Detect which cell encompasses the target text, then output its [x, y] center coordinate. 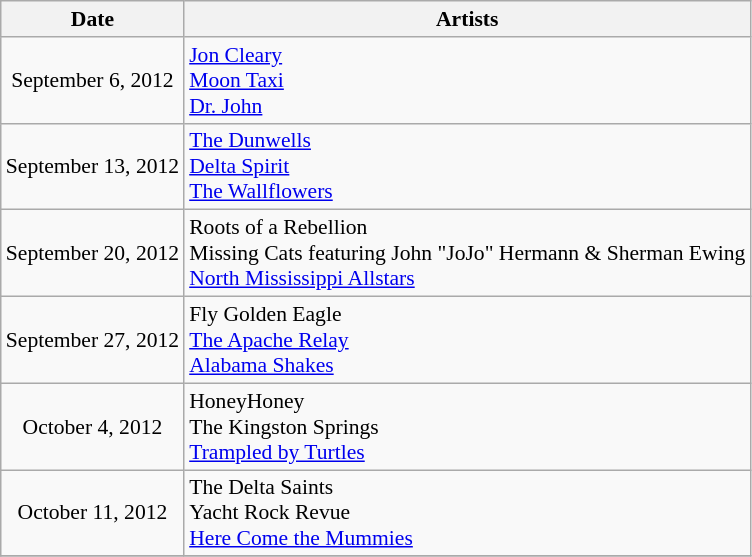
The Delta SaintsYacht Rock RevueHere Come the Mummies [467, 514]
Fly Golden EagleThe Apache RelayAlabama Shakes [467, 340]
September 13, 2012 [92, 166]
Roots of a RebellionMissing Cats featuring John "JoJo" Hermann & Sherman EwingNorth Mississippi Allstars [467, 254]
Artists [467, 19]
Date [92, 19]
September 20, 2012 [92, 254]
The DunwellsDelta SpiritThe Wallflowers [467, 166]
October 11, 2012 [92, 514]
September 27, 2012 [92, 340]
October 4, 2012 [92, 426]
Jon ClearyMoon TaxiDr. John [467, 80]
September 6, 2012 [92, 80]
HoneyHoneyThe Kingston SpringsTrampled by Turtles [467, 426]
